Identify which cell holds the provided text, then report its (x, y) central coordinate. 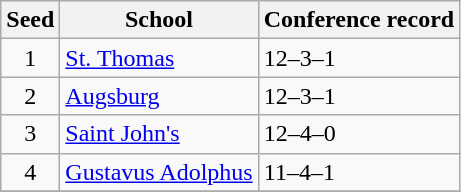
Saint John's (159, 134)
4 (30, 172)
Gustavus Adolphus (159, 172)
3 (30, 134)
Augsburg (159, 96)
St. Thomas (159, 58)
Seed (30, 20)
11–4–1 (358, 172)
2 (30, 96)
1 (30, 58)
School (159, 20)
12–4–0 (358, 134)
Conference record (358, 20)
